Determine the [x, y] coordinate at the center of the cell enclosing the given text.  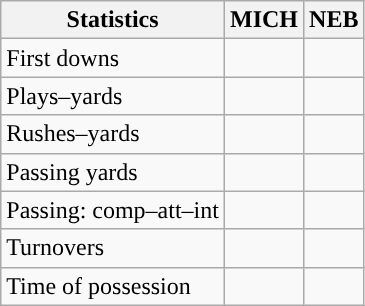
Time of possession [113, 286]
Passing yards [113, 172]
Rushes–yards [113, 134]
Plays–yards [113, 96]
MICH [264, 20]
NEB [334, 20]
Passing: comp–att–int [113, 210]
Turnovers [113, 248]
First downs [113, 58]
Statistics [113, 20]
